Search for the cell housing the specified text and yield its (X, Y) center coordinate. 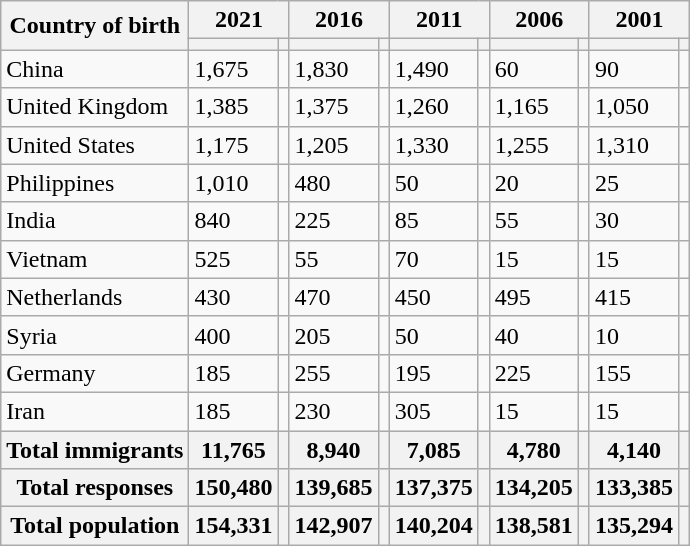
1,490 (434, 69)
Iran (95, 411)
Vietnam (95, 259)
139,685 (334, 488)
Total immigrants (95, 449)
255 (334, 373)
China (95, 69)
230 (334, 411)
495 (534, 297)
4,780 (534, 449)
195 (434, 373)
400 (234, 335)
Total responses (95, 488)
138,581 (534, 526)
1,385 (234, 107)
Netherlands (95, 297)
2006 (539, 20)
1,050 (634, 107)
7,085 (434, 449)
205 (334, 335)
4,140 (634, 449)
1,255 (534, 145)
1,205 (334, 145)
1,010 (234, 183)
1,310 (634, 145)
25 (634, 183)
137,375 (434, 488)
134,205 (534, 488)
11,765 (234, 449)
10 (634, 335)
450 (434, 297)
United Kingdom (95, 107)
415 (634, 297)
40 (534, 335)
2021 (239, 20)
United States (95, 145)
Syria (95, 335)
2011 (439, 20)
133,385 (634, 488)
Germany (95, 373)
1,175 (234, 145)
70 (434, 259)
154,331 (234, 526)
Philippines (95, 183)
30 (634, 221)
2016 (339, 20)
Total population (95, 526)
60 (534, 69)
150,480 (234, 488)
India (95, 221)
20 (534, 183)
90 (634, 69)
140,204 (434, 526)
135,294 (634, 526)
8,940 (334, 449)
Country of birth (95, 26)
142,907 (334, 526)
305 (434, 411)
1,165 (534, 107)
480 (334, 183)
430 (234, 297)
2001 (639, 20)
525 (234, 259)
85 (434, 221)
1,675 (234, 69)
1,330 (434, 145)
155 (634, 373)
1,375 (334, 107)
470 (334, 297)
840 (234, 221)
1,260 (434, 107)
1,830 (334, 69)
